Scan for the cell matching the given text and deliver its [X, Y] coordinate at center. 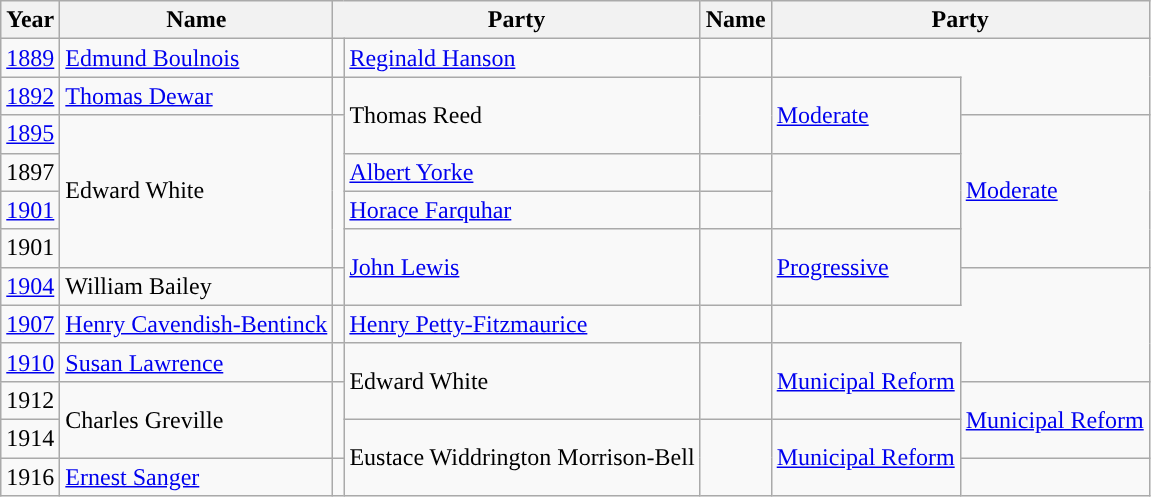
1910 [30, 362]
Susan Lawrence [196, 362]
Thomas Dewar [196, 96]
1897 [30, 172]
Edmund Boulnois [196, 58]
Ernest Sanger [196, 477]
1912 [30, 400]
1904 [30, 286]
1889 [30, 58]
Henry Cavendish-Bentinck [196, 324]
Eustace Widdrington Morrison-Bell [522, 457]
Thomas Reed [522, 115]
1895 [30, 134]
Charles Greville [196, 419]
Reginald Hanson [522, 58]
Progressive [866, 267]
1907 [30, 324]
1916 [30, 477]
Henry Petty-Fitzmaurice [522, 324]
Horace Farquhar [522, 210]
Albert Yorke [522, 172]
John Lewis [522, 267]
Year [30, 20]
William Bailey [196, 286]
1914 [30, 438]
1892 [30, 96]
